Provide the [X, Y] coordinate of the cell's center where the given text is located.  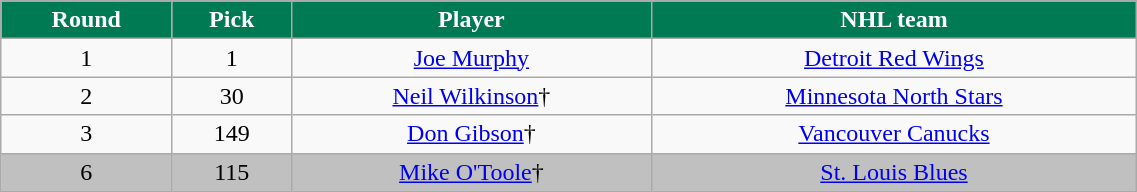
149 [232, 134]
115 [232, 172]
6 [86, 172]
30 [232, 96]
Player [472, 20]
NHL team [894, 20]
Round [86, 20]
Mike O'Toole† [472, 172]
Neil Wilkinson† [472, 96]
3 [86, 134]
Detroit Red Wings [894, 58]
Pick [232, 20]
Don Gibson† [472, 134]
Minnesota North Stars [894, 96]
St. Louis Blues [894, 172]
Joe Murphy [472, 58]
2 [86, 96]
Vancouver Canucks [894, 134]
